Identify which cell holds the provided text, then report its (x, y) central coordinate. 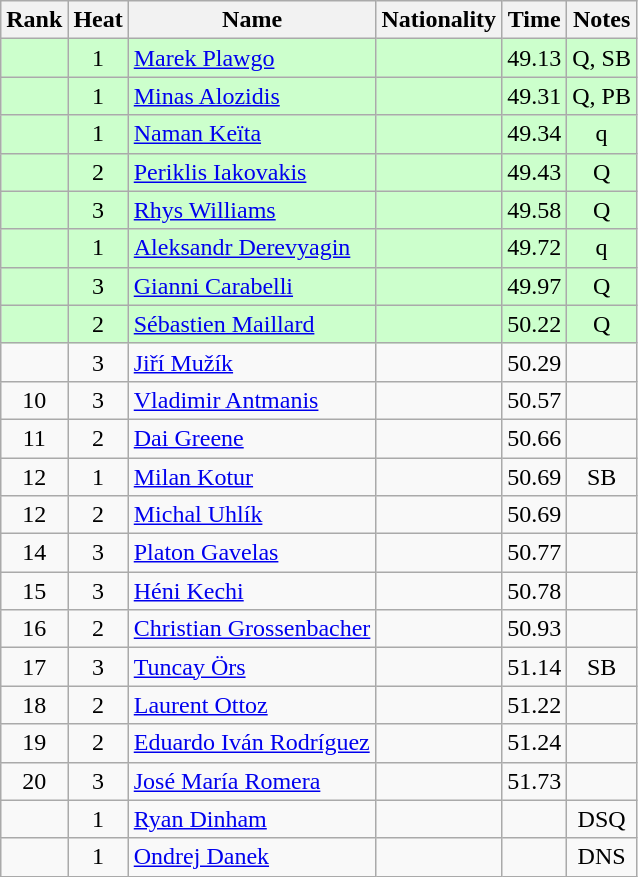
50.77 (534, 553)
18 (34, 705)
49.43 (534, 172)
José María Romera (252, 781)
10 (34, 400)
Periklis Iakovakis (252, 172)
50.93 (534, 629)
49.97 (534, 286)
Gianni Carabelli (252, 286)
14 (34, 553)
50.29 (534, 362)
50.66 (534, 438)
51.22 (534, 705)
16 (34, 629)
Name (252, 20)
49.31 (534, 96)
Héni Kechi (252, 591)
Vladimir Antmanis (252, 400)
Marek Plawgo (252, 58)
Ondrej Danek (252, 857)
Michal Uhlík (252, 515)
Minas Alozidis (252, 96)
Q, PB (602, 96)
Ryan Dinham (252, 819)
49.58 (534, 210)
50.57 (534, 400)
Heat (98, 20)
Milan Kotur (252, 477)
50.78 (534, 591)
49.34 (534, 134)
Time (534, 20)
DSQ (602, 819)
19 (34, 743)
Rhys Williams (252, 210)
49.72 (534, 248)
20 (34, 781)
Q, SB (602, 58)
17 (34, 667)
Aleksandr Derevyagin (252, 248)
51.24 (534, 743)
51.14 (534, 667)
Tuncay Örs (252, 667)
50.22 (534, 324)
Laurent Ottoz (252, 705)
Jiří Mužík (252, 362)
Christian Grossenbacher (252, 629)
49.13 (534, 58)
DNS (602, 857)
Sébastien Maillard (252, 324)
Nationality (439, 20)
Dai Greene (252, 438)
Platon Gavelas (252, 553)
Naman Keïta (252, 134)
11 (34, 438)
Rank (34, 20)
15 (34, 591)
Notes (602, 20)
51.73 (534, 781)
Eduardo Iván Rodríguez (252, 743)
